Identify which cell holds the provided text, then report its [X, Y] central coordinate. 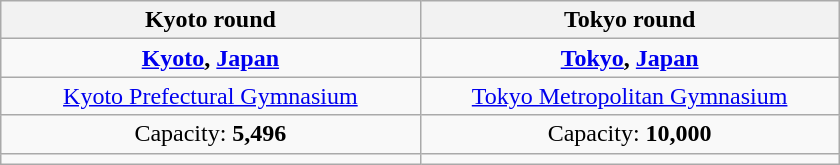
Tokyo Metropolitan Gymnasium [630, 96]
Kyoto, Japan [210, 58]
Kyoto Prefectural Gymnasium [210, 96]
Tokyo, Japan [630, 58]
Kyoto round [210, 20]
Tokyo round [630, 20]
Capacity: 5,496 [210, 134]
Capacity: 10,000 [630, 134]
